Return [x, y] of the center of cell containing provided text 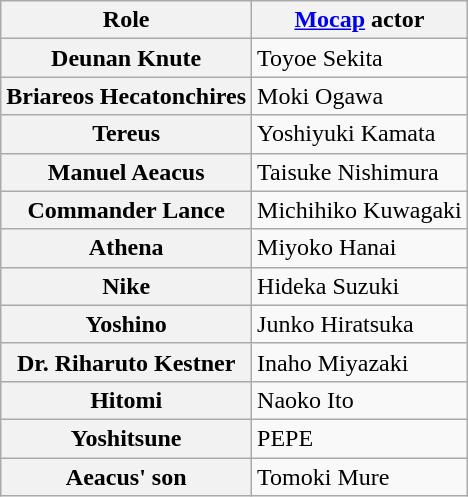
Commander Lance [126, 210]
Mocap actor [360, 20]
Taisuke Nishimura [360, 172]
Junko Hiratsuka [360, 324]
Briareos Hecatonchires [126, 96]
Athena [126, 248]
Hideka Suzuki [360, 286]
Yoshino [126, 324]
Role [126, 20]
Manuel Aeacus [126, 172]
Inaho Miyazaki [360, 362]
Moki Ogawa [360, 96]
Miyoko Hanai [360, 248]
Yoshiyuki Kamata [360, 134]
Dr. Riharuto Kestner [126, 362]
Naoko Ito [360, 400]
Hitomi [126, 400]
Tomoki Mure [360, 477]
PEPE [360, 438]
Tereus [126, 134]
Nike [126, 286]
Yoshitsune [126, 438]
Toyoe Sekita [360, 58]
Aeacus' son [126, 477]
Michihiko Kuwagaki [360, 210]
Deunan Knute [126, 58]
